Scan for the cell matching the given text and deliver its [X, Y] coordinate at center. 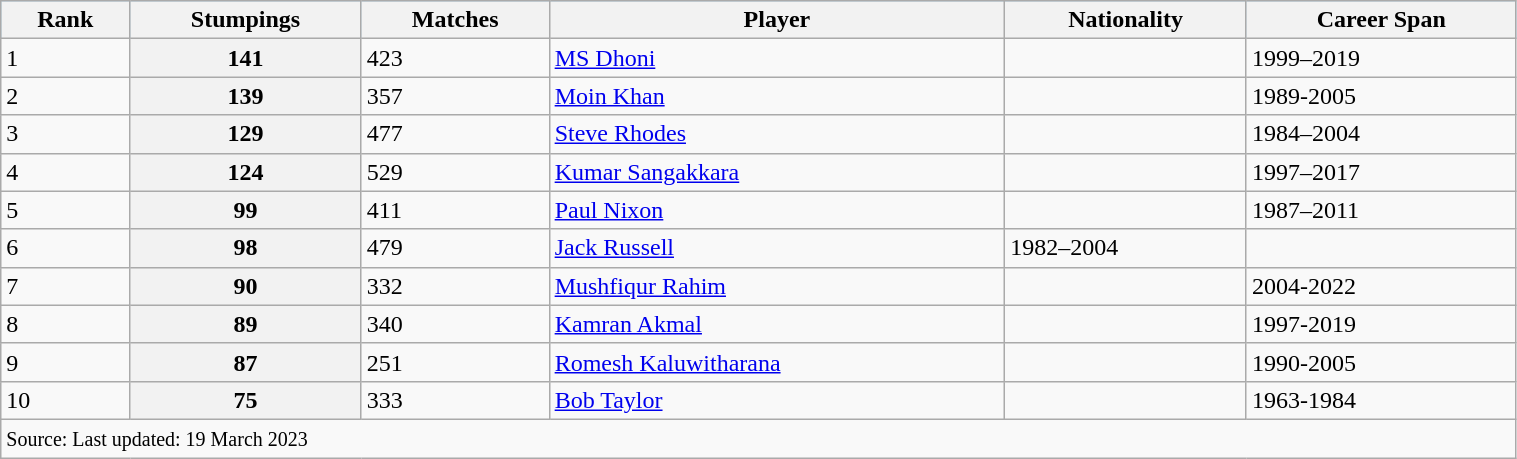
7 [66, 286]
357 [455, 96]
Career Span [1381, 20]
5 [66, 210]
1984–2004 [1381, 134]
Steve Rhodes [777, 134]
477 [455, 134]
98 [246, 248]
2004-2022 [1381, 286]
6 [66, 248]
Matches [455, 20]
1999–2019 [1381, 58]
10 [66, 400]
Source: Last updated: 19 March 2023 [758, 438]
2 [66, 96]
124 [246, 172]
3 [66, 134]
Stumpings [246, 20]
Rank [66, 20]
Player [777, 20]
1963-1984 [1381, 400]
8 [66, 324]
529 [455, 172]
Paul Nixon [777, 210]
89 [246, 324]
87 [246, 362]
Bob Taylor [777, 400]
75 [246, 400]
251 [455, 362]
99 [246, 210]
423 [455, 58]
1997-2019 [1381, 324]
Moin Khan [777, 96]
1997–2017 [1381, 172]
90 [246, 286]
332 [455, 286]
333 [455, 400]
479 [455, 248]
MS Dhoni [777, 58]
Kamran Akmal [777, 324]
1990-2005 [1381, 362]
340 [455, 324]
141 [246, 58]
139 [246, 96]
Kumar Sangakkara [777, 172]
411 [455, 210]
Mushfiqur Rahim [777, 286]
9 [66, 362]
4 [66, 172]
129 [246, 134]
1 [66, 58]
1982–2004 [1126, 248]
Romesh Kaluwitharana [777, 362]
Jack Russell [777, 248]
1989-2005 [1381, 96]
Nationality [1126, 20]
1987–2011 [1381, 210]
